Return [X, Y] of the center of cell containing provided text 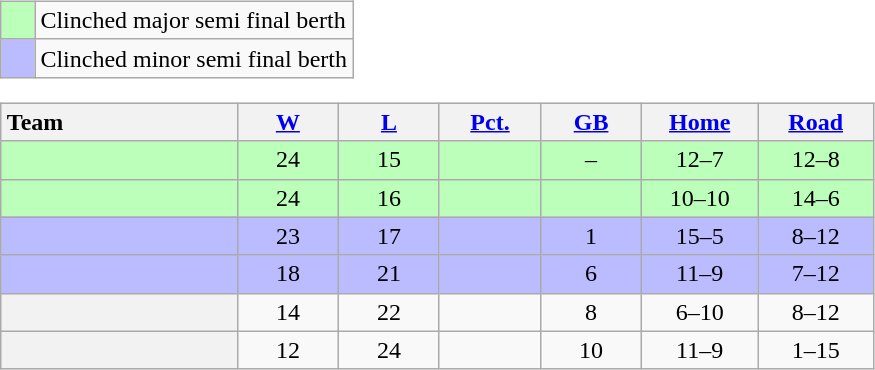
Clinched major semi final berth [194, 20]
10 [592, 350]
6 [592, 274]
12–7 [700, 160]
16 [388, 198]
6–10 [700, 312]
17 [388, 236]
10–10 [700, 198]
7–12 [816, 274]
12–8 [816, 160]
1–15 [816, 350]
18 [288, 274]
Pct. [490, 122]
1 [592, 236]
14–6 [816, 198]
Road [816, 122]
15–5 [700, 236]
Clinched minor semi final berth [194, 58]
L [388, 122]
14 [288, 312]
15 [388, 160]
Team [119, 122]
21 [388, 274]
Home [700, 122]
8 [592, 312]
12 [288, 350]
22 [388, 312]
W [288, 122]
GB [592, 122]
– [592, 160]
23 [288, 236]
